Detect which cell encompasses the target text, then output its [x, y] center coordinate. 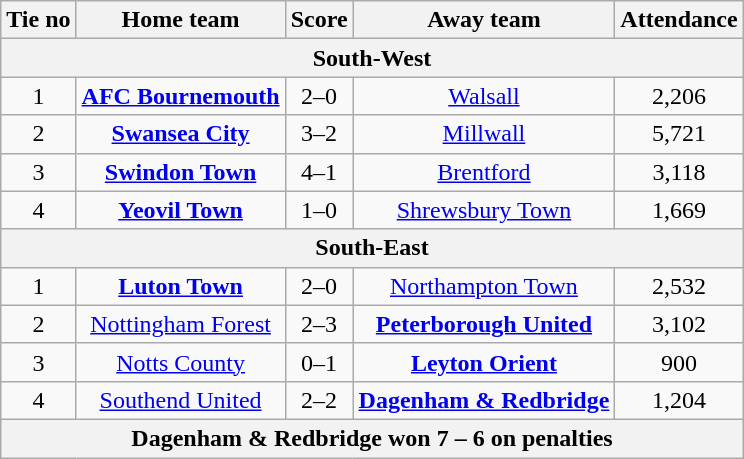
900 [679, 362]
2,532 [679, 286]
Attendance [679, 20]
Northampton Town [484, 286]
Dagenham & Redbridge [484, 400]
Peterborough United [484, 324]
2–2 [319, 400]
AFC Bournemouth [180, 96]
1–0 [319, 210]
Walsall [484, 96]
Luton Town [180, 286]
Swindon Town [180, 172]
South-East [372, 248]
0–1 [319, 362]
South-West [372, 58]
Swansea City [180, 134]
Away team [484, 20]
Dagenham & Redbridge won 7 – 6 on penalties [372, 438]
2–3 [319, 324]
1,669 [679, 210]
Southend United [180, 400]
3,118 [679, 172]
Nottingham Forest [180, 324]
3–2 [319, 134]
Notts County [180, 362]
Yeovil Town [180, 210]
Leyton Orient [484, 362]
Brentford [484, 172]
Home team [180, 20]
Millwall [484, 134]
4–1 [319, 172]
5,721 [679, 134]
2,206 [679, 96]
3,102 [679, 324]
Shrewsbury Town [484, 210]
1,204 [679, 400]
Score [319, 20]
Tie no [38, 20]
